Scan for the cell matching the given text and deliver its [X, Y] coordinate at center. 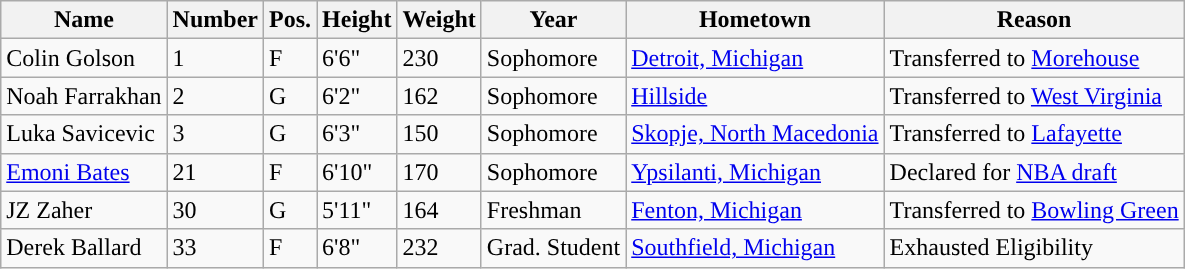
Weight [439, 20]
1 [215, 58]
150 [439, 134]
Emoni Bates [84, 172]
21 [215, 172]
Colin Golson [84, 58]
Hometown [755, 20]
Name [84, 20]
Reason [1034, 20]
Fenton, Michigan [755, 210]
230 [439, 58]
Detroit, Michigan [755, 58]
6'3" [357, 134]
Year [553, 20]
170 [439, 172]
6'6" [357, 58]
6'2" [357, 96]
33 [215, 248]
30 [215, 210]
Declared for NBA draft [1034, 172]
Noah Farrakhan [84, 96]
6'10" [357, 172]
Luka Savicevic [84, 134]
162 [439, 96]
Transferred to Bowling Green [1034, 210]
232 [439, 248]
3 [215, 134]
Pos. [290, 20]
5'11" [357, 210]
2 [215, 96]
Hillside [755, 96]
Freshman [553, 210]
Transferred to West Virginia [1034, 96]
Transferred to Morehouse [1034, 58]
Transferred to Lafayette [1034, 134]
164 [439, 210]
Derek Ballard [84, 248]
Exhausted Eligibility [1034, 248]
JZ Zaher [84, 210]
Ypsilanti, Michigan [755, 172]
Height [357, 20]
Number [215, 20]
Southfield, Michigan [755, 248]
Grad. Student [553, 248]
6'8" [357, 248]
Skopje, North Macedonia [755, 134]
